Output the [X, Y] coordinate of the center of the cell containing the given text.  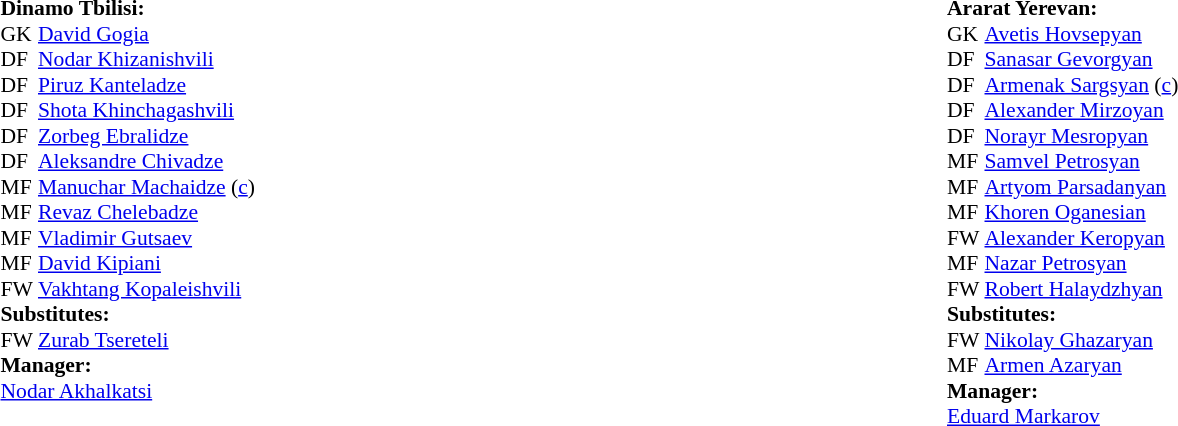
Nodar Khizanishvili [146, 59]
Artyom Parsadanyan [1081, 187]
David Gogia [146, 34]
Khoren Oganesian [1081, 213]
Zorbeg Ebralidze [146, 136]
Alexander Mirzoyan [1081, 111]
Shota Khinchagashvili [146, 111]
Manuchar Machaidze (c) [146, 187]
Nikolay Ghazaryan [1081, 340]
David Kipiani [146, 263]
Aleksandre Chivadze [146, 161]
Avetis Hovsepyan [1081, 34]
Vladimir Gutsaev [146, 238]
Robert Halaydzhyan [1081, 289]
Sanasar Gevorgyan [1081, 59]
Zurab Tsereteli [146, 340]
Nazar Petrosyan [1081, 263]
Armen Azaryan [1081, 365]
Piruz Kanteladze [146, 85]
Alexander Keropyan [1081, 238]
Vakhtang Kopaleishvili [146, 289]
Armenak Sargsyan (c) [1081, 85]
Revaz Chelebadze [146, 213]
Nodar Akhalkatsi [127, 391]
Samvel Petrosyan [1081, 161]
Norayr Mesropyan [1081, 136]
